Detect which cell encompasses the target text, then output its [x, y] center coordinate. 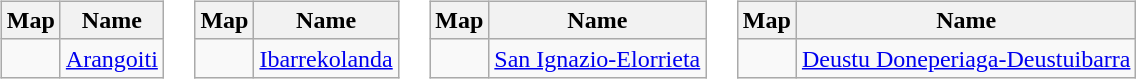
Arangoiti [112, 58]
Ibarrekolanda [326, 58]
San Ignazio-Elorrieta [598, 58]
Deustu Doneperiaga-Deustuibarra [966, 58]
